Find where the given text appears and provide that cell's center as [x, y] coordinate. 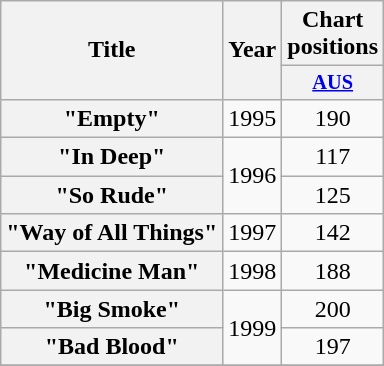
"So Rude" [112, 195]
"Medicine Man" [112, 271]
190 [333, 118]
1999 [252, 328]
"Big Smoke" [112, 309]
Year [252, 50]
1996 [252, 176]
"Bad Blood" [112, 347]
Title [112, 50]
Chart positions [333, 34]
1998 [252, 271]
1997 [252, 233]
188 [333, 271]
"Way of All Things" [112, 233]
1995 [252, 118]
"In Deep" [112, 157]
197 [333, 347]
200 [333, 309]
117 [333, 157]
125 [333, 195]
AUS [333, 83]
142 [333, 233]
"Empty" [112, 118]
